Output the (x, y) coordinate of the center of the cell containing the given text.  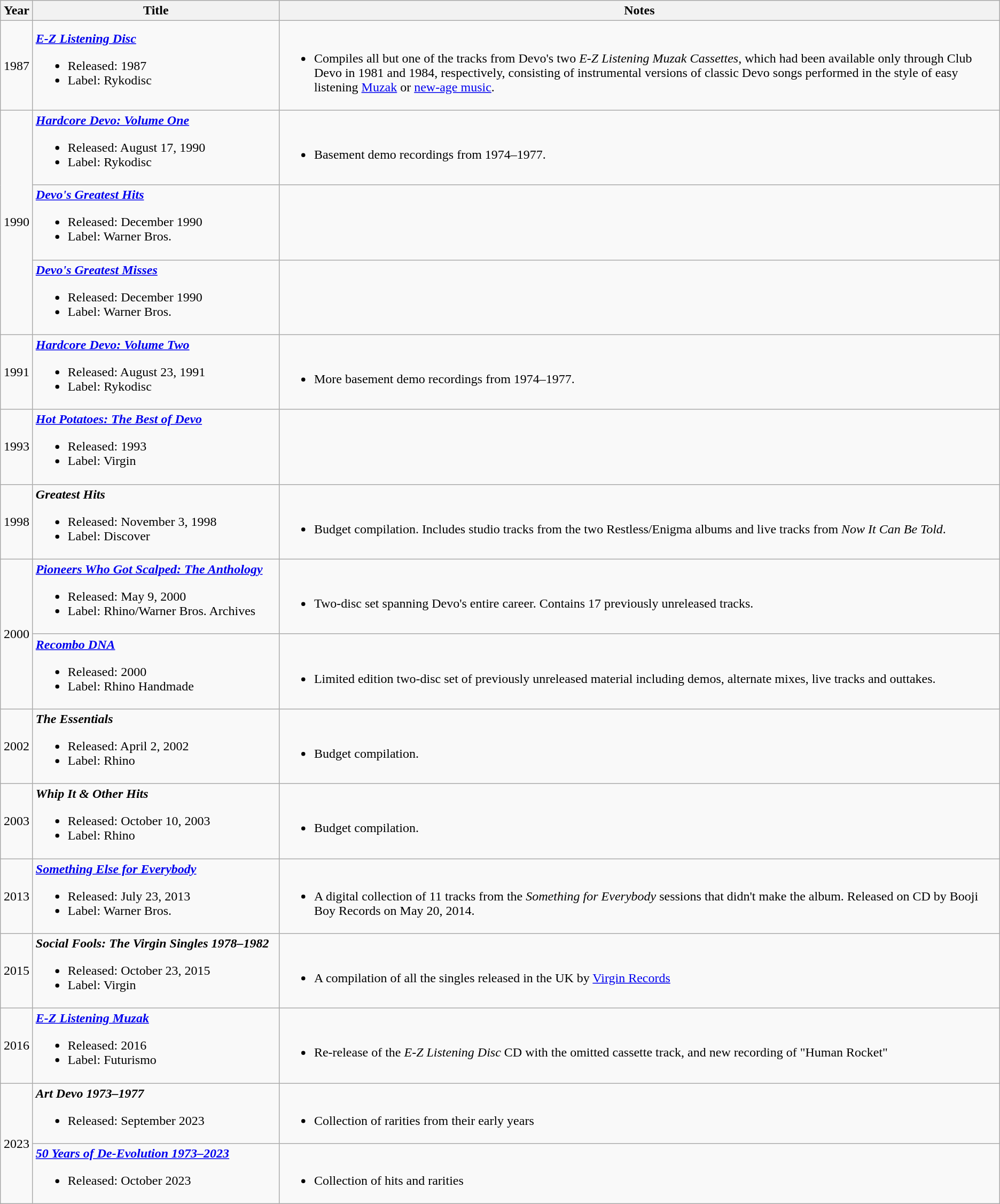
2002 (17, 746)
Greatest HitsReleased: November 3, 1998Label: Discover (156, 522)
Budget compilation. Includes studio tracks from the two Restless/Enigma albums and live tracks from Now It Can Be Told. (639, 522)
2000 (17, 634)
Collection of hits and rarities (639, 1174)
50 Years of De-Evolution 1973–2023Released: October 2023 (156, 1174)
Something Else for EverybodyReleased: July 23, 2013Label: Warner Bros. (156, 896)
2015 (17, 971)
Re-release of the E-Z Listening Disc CD with the omitted cassette track, and new recording of "Human Rocket" (639, 1046)
A compilation of all the singles released in the UK by Virgin Records (639, 971)
1987 (17, 65)
Devo's Greatest HitsReleased: December 1990Label: Warner Bros. (156, 222)
Collection of rarities from their early years (639, 1114)
E-Z Listening MuzakReleased: 2016Label: Futurismo (156, 1046)
Social Fools: The Virgin Singles 1978–1982Released: October 23, 2015Label: Virgin (156, 971)
Notes (639, 11)
Art Devo 1973–1977Released: September 2023 (156, 1114)
2013 (17, 896)
Title (156, 11)
1991 (17, 372)
Year (17, 11)
Limited edition two-disc set of previously unreleased material including demos, alternate mixes, live tracks and outtakes. (639, 671)
E-Z Listening DiscReleased: 1987Label: Rykodisc (156, 65)
Hot Potatoes: The Best of DevoReleased: 1993Label: Virgin (156, 447)
Devo's Greatest MissesReleased: December 1990Label: Warner Bros. (156, 297)
Hardcore Devo: Volume OneReleased: August 17, 1990Label: Rykodisc (156, 147)
1993 (17, 447)
2023 (17, 1144)
Pioneers Who Got Scalped: The AnthologyReleased: May 9, 2000Label: Rhino/Warner Bros. Archives (156, 596)
Recombo DNAReleased: 2000Label: Rhino Handmade (156, 671)
2003 (17, 821)
Hardcore Devo: Volume TwoReleased: August 23, 1991Label: Rykodisc (156, 372)
1998 (17, 522)
Whip It & Other HitsReleased: October 10, 2003Label: Rhino (156, 821)
Basement demo recordings from 1974–1977. (639, 147)
The EssentialsReleased: April 2, 2002Label: Rhino (156, 746)
1990 (17, 222)
2016 (17, 1046)
Two-disc set spanning Devo's entire career. Contains 17 previously unreleased tracks. (639, 596)
More basement demo recordings from 1974–1977. (639, 372)
